Extract the [x, y] coordinate from the center of the cell holding the provided text.  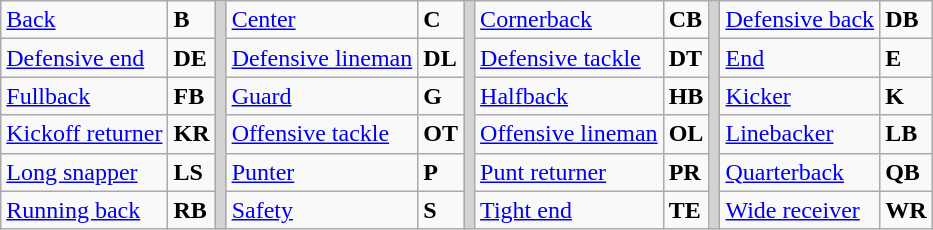
C [441, 20]
OT [441, 134]
RB [192, 210]
FB [192, 96]
DE [192, 58]
Fullback [84, 96]
QB [906, 172]
Offensive lineman [570, 134]
Defensive tackle [570, 58]
K [906, 96]
Back [84, 20]
DL [441, 58]
Safety [322, 210]
Quarterback [800, 172]
E [906, 58]
HB [686, 96]
P [441, 172]
DB [906, 20]
Guard [322, 96]
Offensive tackle [322, 134]
S [441, 210]
Halfback [570, 96]
LS [192, 172]
Tight end [570, 210]
Running back [84, 210]
Center [322, 20]
Punt returner [570, 172]
Defensive lineman [322, 58]
WR [906, 210]
TE [686, 210]
Linebacker [800, 134]
CB [686, 20]
DT [686, 58]
Wide receiver [800, 210]
Long snapper [84, 172]
PR [686, 172]
Defensive end [84, 58]
B [192, 20]
Defensive back [800, 20]
Cornerback [570, 20]
Kickoff returner [84, 134]
LB [906, 134]
KR [192, 134]
G [441, 96]
End [800, 58]
Kicker [800, 96]
OL [686, 134]
Punter [322, 172]
